Search for the cell housing the specified text and yield its (x, y) center coordinate. 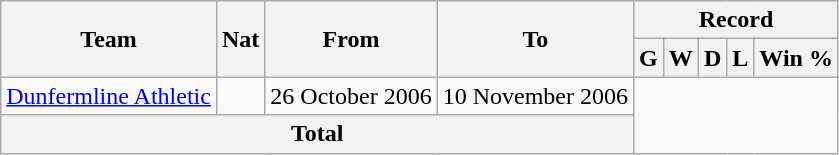
L (740, 58)
Win % (796, 58)
W (680, 58)
Nat (240, 39)
Team (109, 39)
10 November 2006 (535, 96)
Dunfermline Athletic (109, 96)
From (351, 39)
Record (736, 20)
D (712, 58)
Total (318, 134)
26 October 2006 (351, 96)
G (649, 58)
To (535, 39)
